Return the (X, Y) coordinate for the center point of the cell that contains the specified text.  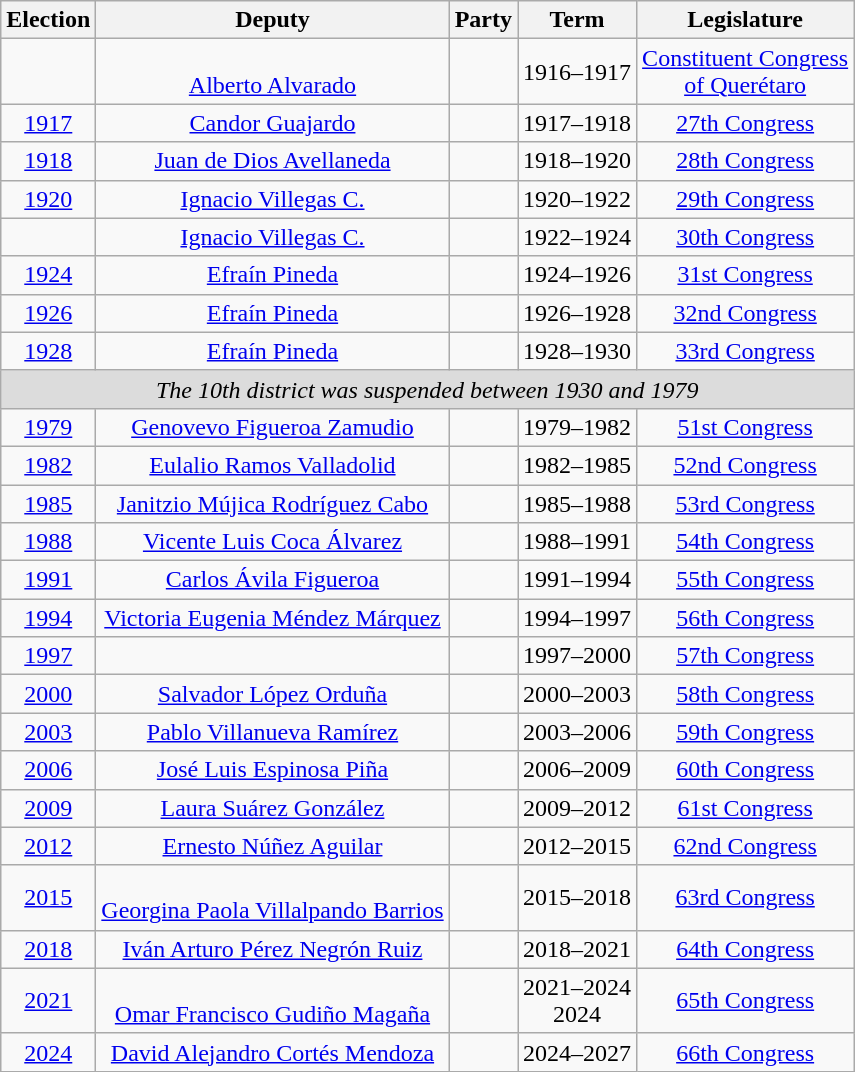
30th Congress (746, 237)
58th Congress (746, 694)
Constituent Congressof Querétaro (746, 72)
64th Congress (746, 949)
David Alejandro Cortés Mendoza (272, 1052)
1997–2000 (578, 656)
57th Congress (746, 656)
2003–2006 (578, 732)
1918 (48, 161)
1920 (48, 199)
Pablo Villanueva Ramírez (272, 732)
32nd Congress (746, 313)
33rd Congress (746, 351)
Ernesto Núñez Aguilar (272, 846)
2015–2018 (578, 898)
2006 (48, 770)
2000–2003 (578, 694)
1982 (48, 465)
2021–20242024 (578, 1000)
2006–2009 (578, 770)
61st Congress (746, 808)
Deputy (272, 20)
1918–1920 (578, 161)
2024–2027 (578, 1052)
52nd Congress (746, 465)
1928–1930 (578, 351)
Alberto Alvarado (272, 72)
1979–1982 (578, 427)
Iván Arturo Pérez Negrón Ruiz (272, 949)
Georgina Paola Villalpando Barrios (272, 898)
The 10th district was suspended between 1930 and 1979 (428, 389)
Term (578, 20)
1985–1988 (578, 503)
2012–2015 (578, 846)
Omar Francisco Gudiño Magaña (272, 1000)
2003 (48, 732)
28th Congress (746, 161)
2018–2021 (578, 949)
54th Congress (746, 542)
2015 (48, 898)
1988–1991 (578, 542)
1982–1985 (578, 465)
1991–1994 (578, 580)
1926–1928 (578, 313)
55th Congress (746, 580)
Janitzio Mújica Rodríguez Cabo (272, 503)
1922–1924 (578, 237)
31st Congress (746, 275)
2012 (48, 846)
66th Congress (746, 1052)
Carlos Ávila Figueroa (272, 580)
1994–1997 (578, 618)
51st Congress (746, 427)
2000 (48, 694)
1985 (48, 503)
60th Congress (746, 770)
Eulalio Ramos Valladolid (272, 465)
Election (48, 20)
2024 (48, 1052)
Juan de Dios Avellaneda (272, 161)
2021 (48, 1000)
1979 (48, 427)
56th Congress (746, 618)
Salvador López Orduña (272, 694)
29th Congress (746, 199)
Victoria Eugenia Méndez Márquez (272, 618)
José Luis Espinosa Piña (272, 770)
1991 (48, 580)
65th Congress (746, 1000)
2009 (48, 808)
1917–1918 (578, 123)
1988 (48, 542)
27th Congress (746, 123)
2009–2012 (578, 808)
63rd Congress (746, 898)
53rd Congress (746, 503)
Genovevo Figueroa Zamudio (272, 427)
59th Congress (746, 732)
Vicente Luis Coca Álvarez (272, 542)
1997 (48, 656)
Laura Suárez González (272, 808)
1924–1926 (578, 275)
2018 (48, 949)
1926 (48, 313)
1917 (48, 123)
Legislature (746, 20)
1924 (48, 275)
62nd Congress (746, 846)
1916–1917 (578, 72)
1928 (48, 351)
Candor Guajardo (272, 123)
1994 (48, 618)
Party (483, 20)
1920–1922 (578, 199)
